Detect which cell encompasses the target text, then output its [x, y] center coordinate. 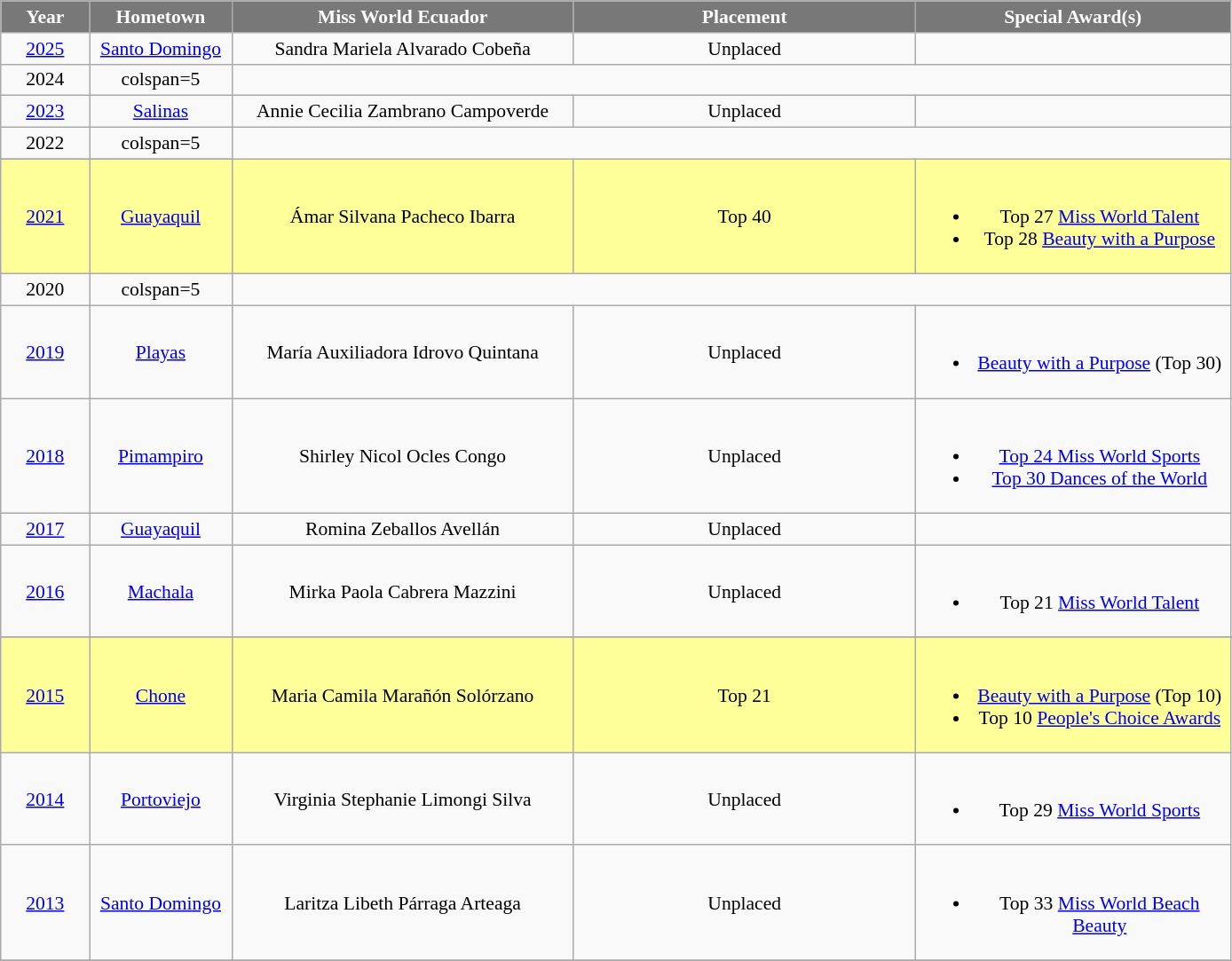
Year [45, 17]
2024 [45, 80]
Machala [161, 591]
Salinas [161, 112]
Special Award(s) [1072, 17]
Beauty with a Purpose (Top 10)Top 10 People's Choice Awards [1072, 696]
Shirley Nicol Ocles Congo [403, 456]
Top 29 Miss World Sports [1072, 799]
Top 33 Miss World Beach Beauty [1072, 903]
2016 [45, 591]
2014 [45, 799]
Playas [161, 352]
2013 [45, 903]
2022 [45, 144]
2023 [45, 112]
Beauty with a Purpose (Top 30) [1072, 352]
2021 [45, 217]
Top 24 Miss World SportsTop 30 Dances of the World [1072, 456]
2015 [45, 696]
Miss World Ecuador [403, 17]
María Auxiliadora Idrovo Quintana [403, 352]
2020 [45, 290]
2018 [45, 456]
Laritza Libeth Párraga Arteaga [403, 903]
Annie Cecilia Zambrano Campoverde [403, 112]
Hometown [161, 17]
Pimampiro [161, 456]
Placement [744, 17]
Top 21 [744, 696]
Top 21 Miss World Talent [1072, 591]
Portoviejo [161, 799]
Top 40 [744, 217]
2017 [45, 530]
2025 [45, 49]
Top 27 Miss World TalentTop 28 Beauty with a Purpose [1072, 217]
Chone [161, 696]
Romina Zeballos Avellán [403, 530]
Virginia Stephanie Limongi Silva [403, 799]
2019 [45, 352]
Sandra Mariela Alvarado Cobeña [403, 49]
Mirka Paola Cabrera Mazzini [403, 591]
Ámar Silvana Pacheco Ibarra [403, 217]
Maria Camila Marañón Solórzano [403, 696]
